Capture the cell that displays the provided text and extract its (X, Y) central coordinate. 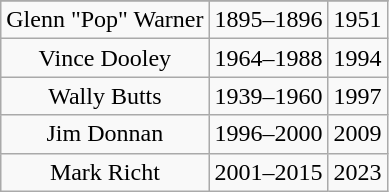
Jim Donnan (105, 134)
1994 (358, 58)
1895–1896 (268, 20)
Mark Richt (105, 172)
Vince Dooley (105, 58)
Wally Butts (105, 96)
Glenn "Pop" Warner (105, 20)
2023 (358, 172)
1939–1960 (268, 96)
1964–1988 (268, 58)
1997 (358, 96)
2009 (358, 134)
1951 (358, 20)
2001–2015 (268, 172)
1996–2000 (268, 134)
